Pinpoint the cell where the given text exists, returning its [X, Y] midpoint coordinate. 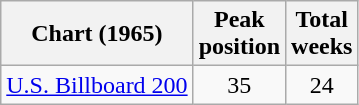
U.S. Billboard 200 [97, 85]
Totalweeks [322, 34]
Chart (1965) [97, 34]
35 [239, 85]
24 [322, 85]
Peakposition [239, 34]
